Scan for the cell matching the given text and deliver its [x, y] coordinate at center. 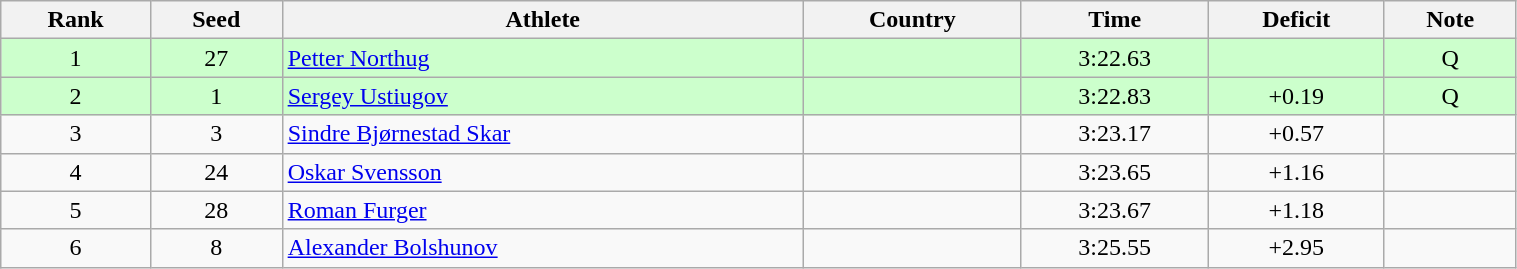
Alexander Bolshunov [542, 248]
Roman Furger [542, 210]
Oskar Svensson [542, 172]
24 [216, 172]
3:23.17 [1114, 134]
8 [216, 248]
3:23.67 [1114, 210]
Country [912, 20]
+0.19 [1296, 96]
3:25.55 [1114, 248]
4 [76, 172]
Seed [216, 20]
Petter Northug [542, 58]
Sergey Ustiugov [542, 96]
3:23.65 [1114, 172]
27 [216, 58]
Athlete [542, 20]
28 [216, 210]
Note [1450, 20]
Rank [76, 20]
6 [76, 248]
Sindre Bjørnestad Skar [542, 134]
Time [1114, 20]
3:22.83 [1114, 96]
+1.16 [1296, 172]
+0.57 [1296, 134]
5 [76, 210]
3:22.63 [1114, 58]
+2.95 [1296, 248]
Deficit [1296, 20]
+1.18 [1296, 210]
2 [76, 96]
